Detect which cell encompasses the target text, then output its [X, Y] center coordinate. 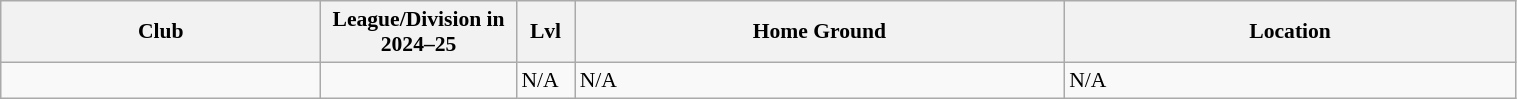
Location [1290, 32]
League/Division in 2024–25 [419, 32]
Lvl [545, 32]
Club [161, 32]
Home Ground [820, 32]
